Find where the given text appears and provide that cell's center as [x, y] coordinate. 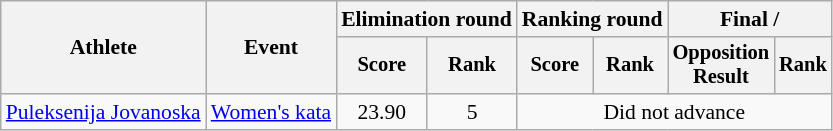
Ranking round [592, 19]
23.90 [382, 112]
OppositionResult [722, 66]
Women's kata [271, 112]
Did not advance [674, 112]
Final / [750, 19]
Event [271, 48]
Elimination round [426, 19]
Puleksenija Jovanoska [104, 112]
Athlete [104, 48]
5 [472, 112]
